Locate the cell with the specified text and output its (x, y) center coordinate. 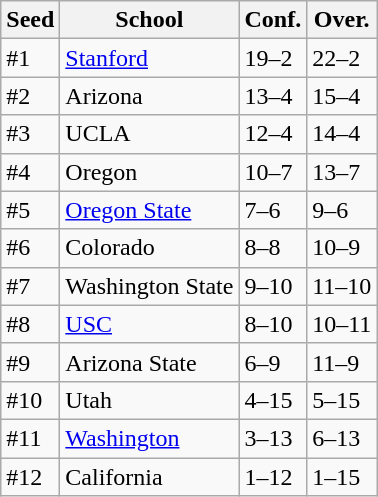
#4 (30, 172)
5–15 (342, 400)
9–10 (273, 286)
Washington State (150, 286)
Oregon State (150, 210)
#2 (30, 96)
9–6 (342, 210)
1–12 (273, 477)
4–15 (273, 400)
1–15 (342, 477)
Colorado (150, 248)
Over. (342, 20)
Oregon (150, 172)
13–7 (342, 172)
19–2 (273, 58)
15–4 (342, 96)
School (150, 20)
#3 (30, 134)
14–4 (342, 134)
#5 (30, 210)
#1 (30, 58)
#12 (30, 477)
#7 (30, 286)
Conf. (273, 20)
Arizona (150, 96)
22–2 (342, 58)
Seed (30, 20)
Washington (150, 438)
#10 (30, 400)
#8 (30, 324)
10–7 (273, 172)
6–9 (273, 362)
8–10 (273, 324)
Arizona State (150, 362)
11–9 (342, 362)
#9 (30, 362)
Utah (150, 400)
12–4 (273, 134)
8–8 (273, 248)
13–4 (273, 96)
California (150, 477)
#11 (30, 438)
3–13 (273, 438)
10–11 (342, 324)
11–10 (342, 286)
USC (150, 324)
UCLA (150, 134)
6–13 (342, 438)
#6 (30, 248)
10–9 (342, 248)
7–6 (273, 210)
Stanford (150, 58)
